Provide the [X, Y] coordinate of the cell's center where the given text is located.  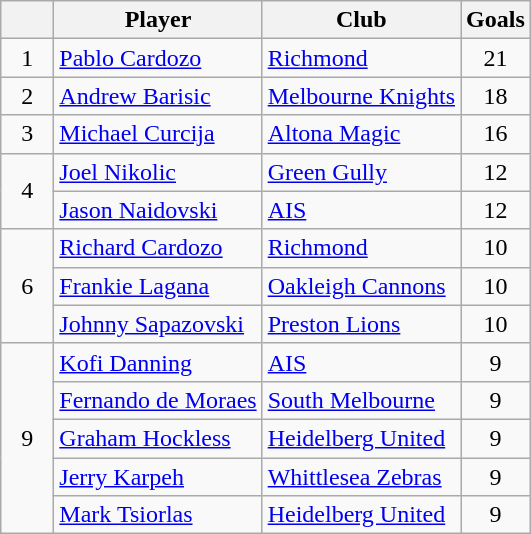
Andrew Barisic [158, 96]
Altona Magic [361, 134]
Graham Hockless [158, 438]
Pablo Cardozo [158, 58]
Michael Curcija [158, 134]
Green Gully [361, 172]
Whittlesea Zebras [361, 477]
1 [28, 58]
Frankie Lagana [158, 286]
South Melbourne [361, 400]
Johnny Sapazovski [158, 324]
Mark Tsiorlas [158, 515]
21 [496, 58]
Richard Cardozo [158, 248]
Kofi Danning [158, 362]
6 [28, 286]
Joel Nikolic [158, 172]
Player [158, 20]
Jason Naidovski [158, 210]
3 [28, 134]
Fernando de Moraes [158, 400]
Goals [496, 20]
Oakleigh Cannons [361, 286]
2 [28, 96]
16 [496, 134]
Club [361, 20]
Preston Lions [361, 324]
4 [28, 191]
Melbourne Knights [361, 96]
Jerry Karpeh [158, 477]
18 [496, 96]
